Detect which cell encompasses the target text, then output its (x, y) center coordinate. 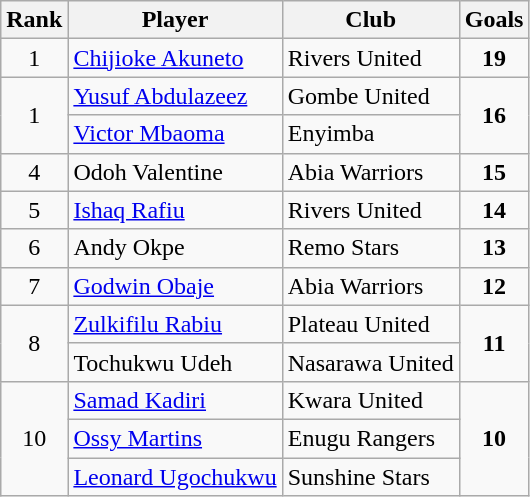
4 (34, 172)
Godwin Obaje (175, 286)
Zulkifilu Rabiu (175, 324)
15 (494, 172)
16 (494, 115)
Gombe United (370, 96)
6 (34, 248)
Enyimba (370, 134)
Tochukwu Udeh (175, 362)
7 (34, 286)
8 (34, 343)
Chijioke Akuneto (175, 58)
Leonard Ugochukwu (175, 477)
Yusuf Abdulazeez (175, 96)
Ishaq Rafiu (175, 210)
5 (34, 210)
Andy Okpe (175, 248)
Player (175, 20)
11 (494, 343)
Kwara United (370, 400)
Victor Mbaoma (175, 134)
Plateau United (370, 324)
Enugu Rangers (370, 438)
Samad Kadiri (175, 400)
19 (494, 58)
Ossy Martins (175, 438)
12 (494, 286)
Sunshine Stars (370, 477)
14 (494, 210)
Odoh Valentine (175, 172)
Remo Stars (370, 248)
Goals (494, 20)
Rank (34, 20)
Club (370, 20)
13 (494, 248)
Nasarawa United (370, 362)
